Output the [x, y] coordinate of the center of the cell containing the given text.  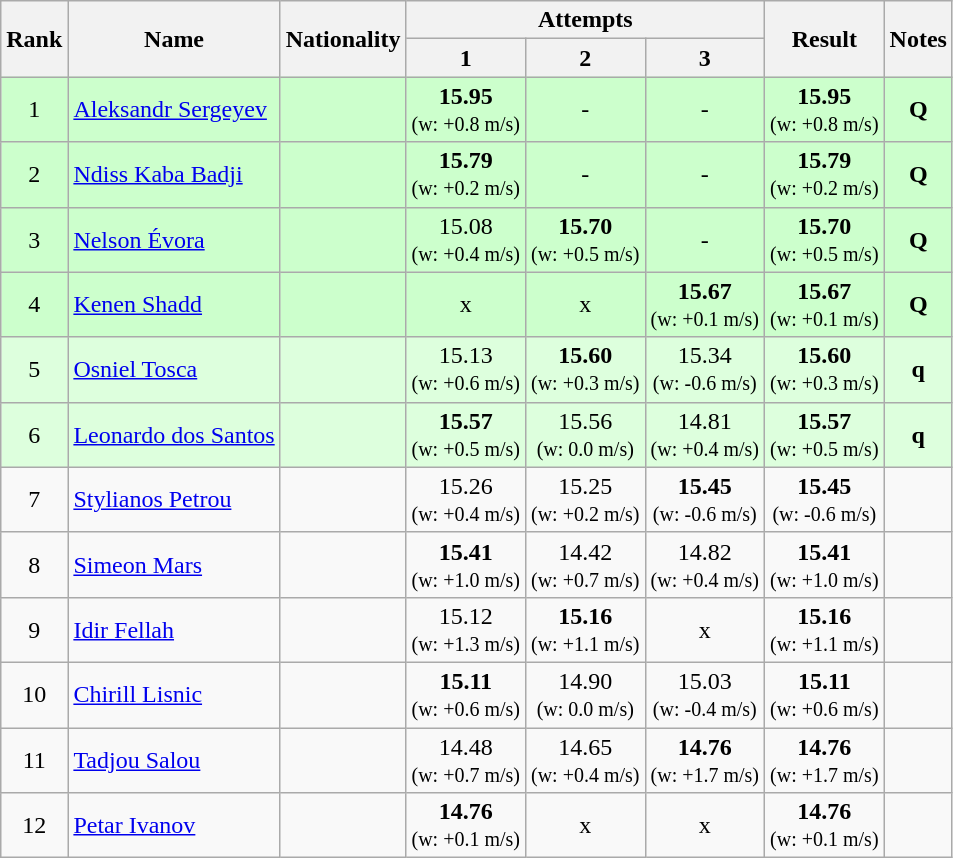
Kenen Shadd [174, 304]
8 [34, 564]
14.76 (w: +1.7 m/s) [825, 760]
14.82(w: +0.4 m/s) [705, 564]
Nelson Évora [174, 240]
14.76(w: +0.1 m/s) [466, 826]
Tadjou Salou [174, 760]
Notes [918, 39]
Rank [34, 39]
15.56(w: 0.0 m/s) [585, 434]
14.76(w: +1.7 m/s) [705, 760]
15.70(w: +0.5 m/s) [585, 240]
15.25(w: +0.2 m/s) [585, 500]
4 [34, 304]
14.48(w: +0.7 m/s) [466, 760]
15.60 (w: +0.3 m/s) [825, 370]
15.26(w: +0.4 m/s) [466, 500]
15.95 (w: +0.8 m/s) [825, 110]
Nationality [343, 39]
15.45(w: -0.6 m/s) [705, 500]
7 [34, 500]
15.16 (w: +1.1 m/s) [825, 630]
15.79 (w: +0.2 m/s) [825, 174]
9 [34, 630]
15.11 (w: +0.6 m/s) [825, 694]
Chirill Lisnic [174, 694]
Aleksandr Sergeyev [174, 110]
Stylianos Petrou [174, 500]
11 [34, 760]
15.03(w: -0.4 m/s) [705, 694]
15.41 (w: +1.0 m/s) [825, 564]
15.13(w: +0.6 m/s) [466, 370]
Ndiss Kaba Badji [174, 174]
15.16(w: +1.1 m/s) [585, 630]
15.67 (w: +0.1 m/s) [825, 304]
Petar Ivanov [174, 826]
Name [174, 39]
15.60(w: +0.3 m/s) [585, 370]
15.67(w: +0.1 m/s) [705, 304]
15.57(w: +0.5 m/s) [466, 434]
15.11(w: +0.6 m/s) [466, 694]
10 [34, 694]
Result [825, 39]
Simeon Mars [174, 564]
14.42(w: +0.7 m/s) [585, 564]
15.08(w: +0.4 m/s) [466, 240]
6 [34, 434]
15.12(w: +1.3 m/s) [466, 630]
5 [34, 370]
15.41(w: +1.0 m/s) [466, 564]
12 [34, 826]
15.34(w: -0.6 m/s) [705, 370]
Leonardo dos Santos [174, 434]
15.95(w: +0.8 m/s) [466, 110]
14.81(w: +0.4 m/s) [705, 434]
14.65(w: +0.4 m/s) [585, 760]
Attempts [586, 20]
Osniel Tosca [174, 370]
Idir Fellah [174, 630]
14.90(w: 0.0 m/s) [585, 694]
14.76 (w: +0.1 m/s) [825, 826]
15.57 (w: +0.5 m/s) [825, 434]
15.45 (w: -0.6 m/s) [825, 500]
15.70 (w: +0.5 m/s) [825, 240]
15.79(w: +0.2 m/s) [466, 174]
